Return the (X, Y) coordinate for the center point of the cell that contains the specified text.  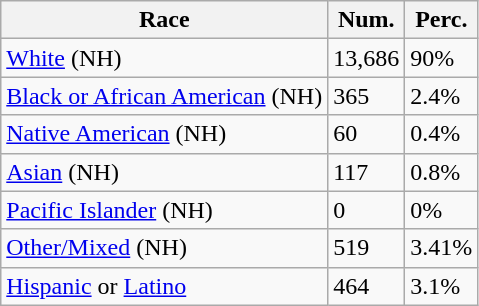
0.4% (442, 134)
Hispanic or Latino (164, 286)
90% (442, 58)
White (NH) (164, 58)
117 (366, 172)
60 (366, 134)
464 (366, 286)
Native American (NH) (164, 134)
Other/Mixed (NH) (164, 248)
0% (442, 210)
0 (366, 210)
0.8% (442, 172)
519 (366, 248)
Perc. (442, 20)
Asian (NH) (164, 172)
2.4% (442, 96)
Black or African American (NH) (164, 96)
Race (164, 20)
3.41% (442, 248)
13,686 (366, 58)
3.1% (442, 286)
365 (366, 96)
Pacific Islander (NH) (164, 210)
Num. (366, 20)
